Identify which cell holds the provided text, then report its (X, Y) central coordinate. 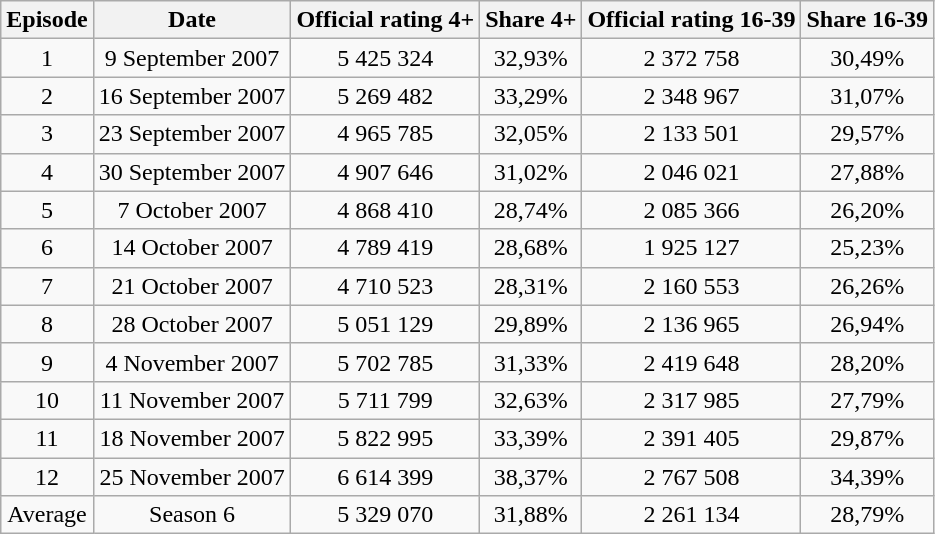
28,20% (868, 362)
4 (47, 172)
25,23% (868, 248)
2 391 405 (692, 438)
2 317 985 (692, 400)
11 (47, 438)
4 907 646 (386, 172)
5 425 324 (386, 58)
32,93% (531, 58)
3 (47, 134)
29,89% (531, 324)
28,68% (531, 248)
5 711 799 (386, 400)
30,49% (868, 58)
4 710 523 (386, 286)
6 614 399 (386, 477)
2 372 758 (692, 58)
2 160 553 (692, 286)
Official rating 16-39 (692, 20)
31,33% (531, 362)
2 (47, 96)
27,88% (868, 172)
5 (47, 210)
2 419 648 (692, 362)
Share 16-39 (868, 20)
28,31% (531, 286)
Average (47, 515)
9 (47, 362)
16 September 2007 (192, 96)
5 822 995 (386, 438)
4 965 785 (386, 134)
Share 4+ (531, 20)
30 September 2007 (192, 172)
2 085 366 (692, 210)
29,87% (868, 438)
33,39% (531, 438)
26,26% (868, 286)
12 (47, 477)
Official rating 4+ (386, 20)
29,57% (868, 134)
4 November 2007 (192, 362)
5 329 070 (386, 515)
32,63% (531, 400)
1 925 127 (692, 248)
26,20% (868, 210)
31,07% (868, 96)
28,79% (868, 515)
4 868 410 (386, 210)
18 November 2007 (192, 438)
1 (47, 58)
2 767 508 (692, 477)
2 046 021 (692, 172)
2 133 501 (692, 134)
7 October 2007 (192, 210)
23 September 2007 (192, 134)
Episode (47, 20)
Date (192, 20)
2 348 967 (692, 96)
8 (47, 324)
34,39% (868, 477)
6 (47, 248)
5 269 482 (386, 96)
25 November 2007 (192, 477)
33,29% (531, 96)
28 October 2007 (192, 324)
2 136 965 (692, 324)
31,88% (531, 515)
26,94% (868, 324)
5 702 785 (386, 362)
2 261 134 (692, 515)
11 November 2007 (192, 400)
38,37% (531, 477)
9 September 2007 (192, 58)
10 (47, 400)
7 (47, 286)
31,02% (531, 172)
5 051 129 (386, 324)
14 October 2007 (192, 248)
4 789 419 (386, 248)
Season 6 (192, 515)
32,05% (531, 134)
21 October 2007 (192, 286)
27,79% (868, 400)
28,74% (531, 210)
